For the text-containing cell, return its midpoint in (x, y) coordinate format. 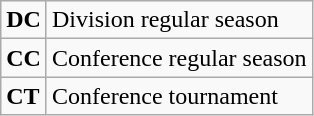
Division regular season (179, 20)
DC (24, 20)
CT (24, 96)
CC (24, 58)
Conference tournament (179, 96)
Conference regular season (179, 58)
